Locate the cell with the specified text and output its [x, y] center coordinate. 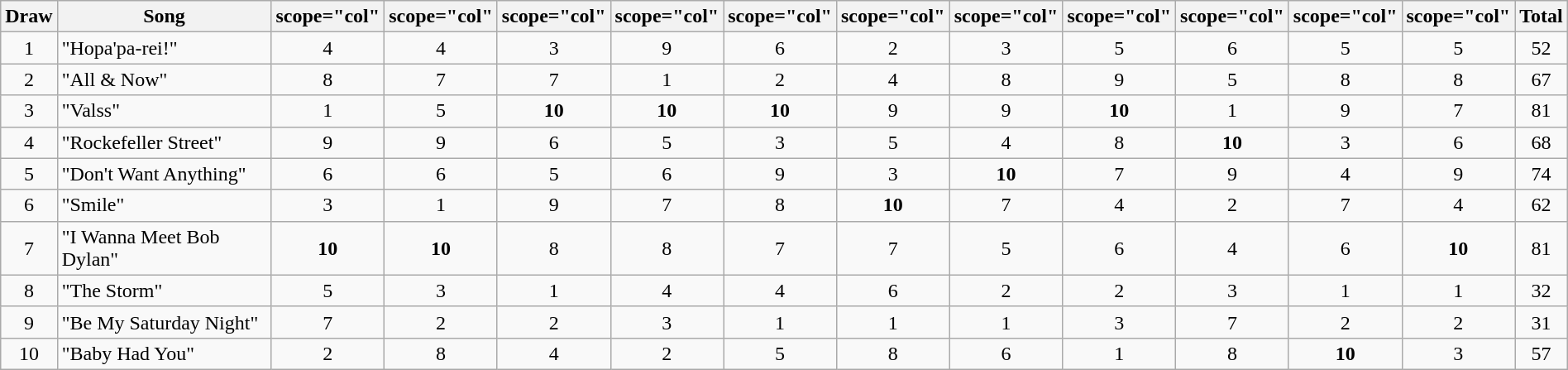
57 [1542, 353]
"Hopa'pa-rei!" [164, 48]
"Rockefeller Street" [164, 142]
62 [1542, 205]
52 [1542, 48]
67 [1542, 79]
Draw [29, 17]
"The Storm" [164, 291]
"Valss" [164, 111]
"Baby Had You" [164, 353]
"Don't Want Anything" [164, 174]
"All & Now" [164, 79]
74 [1542, 174]
"Smile" [164, 205]
Song [164, 17]
"Be My Saturday Night" [164, 322]
32 [1542, 291]
31 [1542, 322]
Total [1542, 17]
"I Wanna Meet Bob Dylan" [164, 248]
68 [1542, 142]
